Locate the cell with the specified text and output its [X, Y] center coordinate. 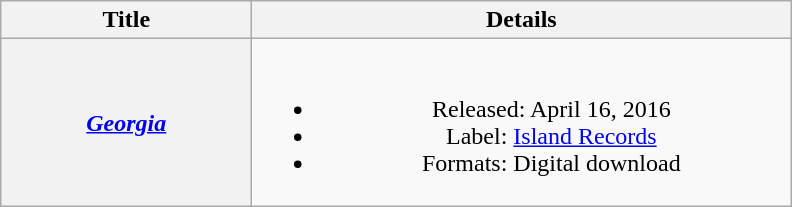
Georgia [126, 122]
Details [522, 20]
Released: April 16, 2016Label: Island RecordsFormats: Digital download [522, 122]
Title [126, 20]
